Return (x, y) of the center of cell containing provided text 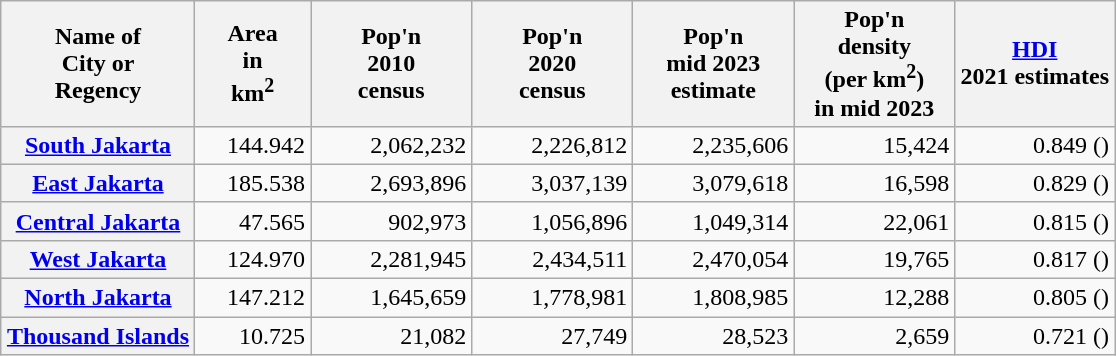
Thousand Islands (98, 336)
1,808,985 (714, 298)
Name of City orRegency (98, 64)
Area inkm2 (253, 64)
0.817 () (1035, 259)
East Jakarta (98, 183)
2,659 (874, 336)
3,079,618 (714, 183)
0.805 () (1035, 298)
0.815 () (1035, 221)
2,434,511 (552, 259)
124.970 (253, 259)
12,288 (874, 298)
1,056,896 (552, 221)
0.829 () (1035, 183)
16,598 (874, 183)
144.942 (253, 145)
147.212 (253, 298)
22,061 (874, 221)
2,226,812 (552, 145)
Pop'n 2020 census (552, 64)
2,235,606 (714, 145)
185.538 (253, 183)
Pop'n density(per km2)in mid 2023 (874, 64)
2,693,896 (392, 183)
Pop'n 2010 census (392, 64)
Central Jakarta (98, 221)
HDI 2021 estimates (1035, 64)
0.849 () (1035, 145)
North Jakarta (98, 298)
1,049,314 (714, 221)
West Jakarta (98, 259)
28,523 (714, 336)
0.721 () (1035, 336)
47.565 (253, 221)
2,470,054 (714, 259)
10.725 (253, 336)
1,645,659 (392, 298)
19,765 (874, 259)
15,424 (874, 145)
2,062,232 (392, 145)
902,973 (392, 221)
South Jakarta (98, 145)
Pop'n mid 2023estimate (714, 64)
1,778,981 (552, 298)
27,749 (552, 336)
3,037,139 (552, 183)
21,082 (392, 336)
2,281,945 (392, 259)
